Search for the cell housing the specified text and yield its (X, Y) center coordinate. 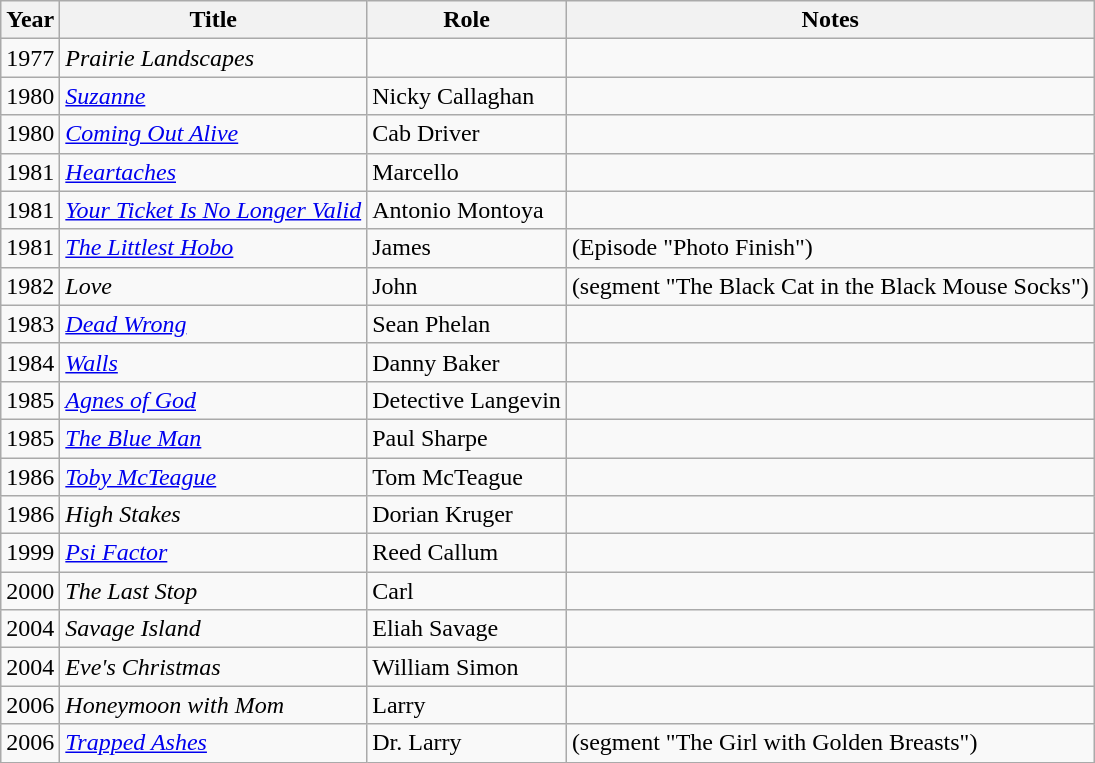
1983 (30, 324)
Walls (214, 362)
Psi Factor (214, 553)
Nicky Callaghan (467, 96)
Danny Baker (467, 362)
Eve's Christmas (214, 667)
Your Ticket Is No Longer Valid (214, 210)
Role (467, 20)
The Littlest Hobo (214, 248)
Antonio Montoya (467, 210)
Eliah Savage (467, 629)
John (467, 286)
Notes (830, 20)
Tom McTeague (467, 477)
Love (214, 286)
1977 (30, 58)
1984 (30, 362)
Sean Phelan (467, 324)
(Episode "Photo Finish") (830, 248)
Dorian Kruger (467, 515)
Heartaches (214, 172)
Marcello (467, 172)
Detective Langevin (467, 400)
Paul Sharpe (467, 438)
Title (214, 20)
1982 (30, 286)
Suzanne (214, 96)
Year (30, 20)
Trapped Ashes (214, 743)
Larry (467, 705)
Reed Callum (467, 553)
Savage Island (214, 629)
Coming Out Alive (214, 134)
Dead Wrong (214, 324)
The Last Stop (214, 591)
The Blue Man (214, 438)
Dr. Larry (467, 743)
Prairie Landscapes (214, 58)
High Stakes (214, 515)
2000 (30, 591)
William Simon (467, 667)
Agnes of God (214, 400)
(segment "The Girl with Golden Breasts") (830, 743)
(segment "The Black Cat in the Black Mouse Socks") (830, 286)
Cab Driver (467, 134)
1999 (30, 553)
Carl (467, 591)
Toby McTeague (214, 477)
James (467, 248)
Honeymoon with Mom (214, 705)
